Provide the [X, Y] coordinate of the cell's center where the given text is located.  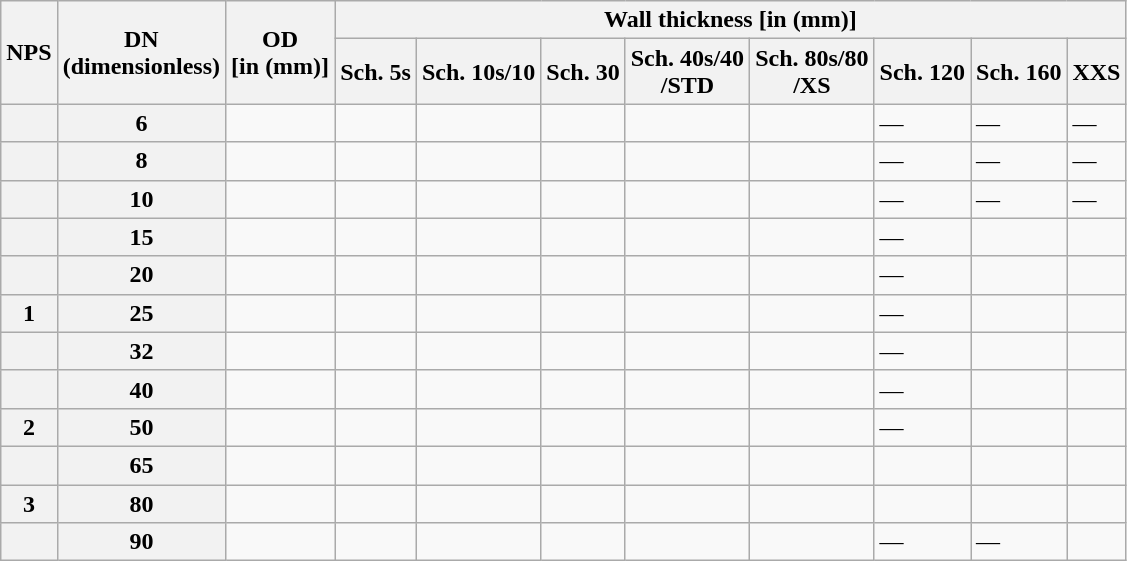
Sch. 120 [922, 72]
Sch. 40s/40/STD [687, 72]
90 [141, 542]
XXS [1096, 72]
Sch. 80s/80/XS [812, 72]
25 [141, 313]
20 [141, 275]
Sch. 160 [1018, 72]
32 [141, 351]
1 [29, 313]
6 [141, 123]
3 [29, 503]
15 [141, 237]
40 [141, 389]
8 [141, 161]
DN(dimensionless) [141, 52]
2 [29, 427]
Sch. 30 [583, 72]
80 [141, 503]
NPS [29, 52]
65 [141, 465]
OD[in (mm)] [280, 52]
Sch. 10s/10 [478, 72]
50 [141, 427]
Sch. 5s [376, 72]
Wall thickness [in (mm)] [730, 20]
10 [141, 199]
